Identify which cell holds the provided text, then report its [X, Y] central coordinate. 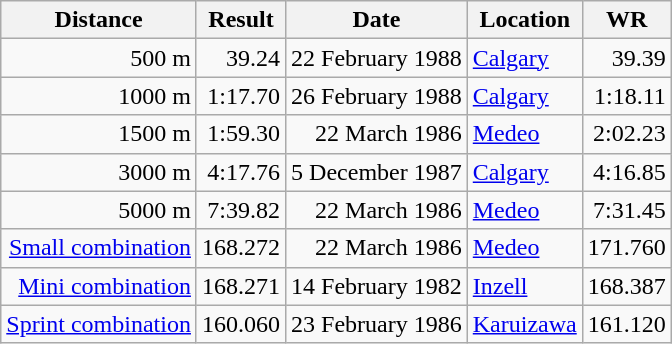
Small combination [99, 248]
4:17.76 [240, 172]
5 December 1987 [377, 172]
160.060 [240, 324]
3000 m [99, 172]
Inzell [524, 286]
23 February 1986 [377, 324]
1:59.30 [240, 134]
1:18.11 [626, 96]
5000 m [99, 210]
1500 m [99, 134]
Location [524, 20]
Mini combination [99, 286]
Distance [99, 20]
Date [377, 20]
22 February 1988 [377, 58]
Result [240, 20]
WR [626, 20]
4:16.85 [626, 172]
7:39.82 [240, 210]
7:31.45 [626, 210]
39.24 [240, 58]
500 m [99, 58]
171.760 [626, 248]
161.120 [626, 324]
2:02.23 [626, 134]
168.272 [240, 248]
14 February 1982 [377, 286]
Karuizawa [524, 324]
Sprint combination [99, 324]
26 February 1988 [377, 96]
39.39 [626, 58]
168.387 [626, 286]
1:17.70 [240, 96]
168.271 [240, 286]
1000 m [99, 96]
